Capture the cell that displays the provided text and extract its (X, Y) central coordinate. 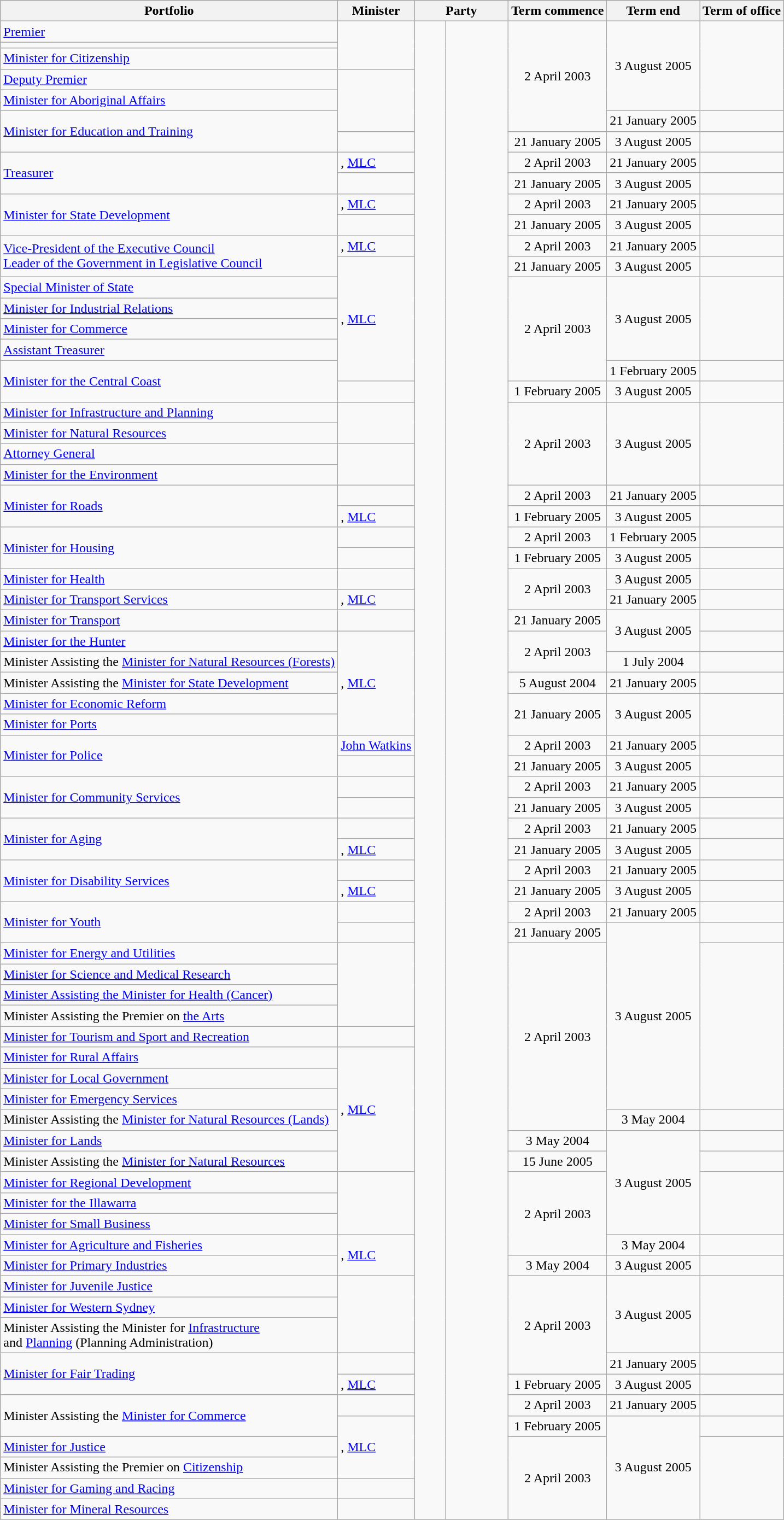
Minister for Transport (169, 621)
Minister for Disability Services (169, 880)
Minister for Aging (169, 839)
Minister for Regional Development (169, 1182)
Minister for Gaming and Racing (169, 1488)
Minister for Energy and Utilities (169, 954)
Minister for Citizenship (169, 59)
Minister for Agriculture and Fisheries (169, 1245)
Minister for Emergency Services (169, 1099)
Premier (169, 32)
Minister Assisting the Premier on the Arts (169, 1016)
Minister for Infrastructure and Planning (169, 412)
Minister for Science and Medical Research (169, 974)
1 July 2004 (653, 662)
Minister for Primary Industries (169, 1266)
Minister Assisting the Premier on Citizenship (169, 1468)
Minister for Ports (169, 724)
Treasurer (169, 173)
Term of office (742, 11)
Special Minister of State (169, 288)
Minister for Industrial Relations (169, 308)
Minister Assisting the Minister for Natural Resources (Forests) (169, 662)
Minister for Small Business (169, 1224)
Minister Assisting the Minister for Natural Resources (Lands) (169, 1120)
Term commence (558, 11)
Minister Assisting the Minister for Health (Cancer) (169, 995)
Vice-President of the Executive CouncilLeader of the Government in Legislative Council (169, 256)
Minister for Roads (169, 506)
Minister Assisting the Minister for State Development (169, 683)
Minister Assisting the Minister for Commerce (169, 1416)
Portfolio (169, 11)
Minister for Justice (169, 1447)
5 August 2004 (558, 683)
Minister Assisting the Minister for Natural Resources (169, 1161)
Minister for the Hunter (169, 641)
Minister for Commerce (169, 329)
Assistant Treasurer (169, 350)
Minister for the Environment (169, 475)
Minister for the Central Coast (169, 381)
Minister Assisting the Minister for Infrastructureand Planning (Planning Administration) (169, 1335)
Minister for Youth (169, 922)
Minister for Local Government (169, 1078)
Minister for Aboriginal Affairs (169, 100)
Minister for Lands (169, 1141)
Minister for the Illawarra (169, 1203)
15 June 2005 (558, 1161)
Minister for State Development (169, 214)
Minister for Education and Training (169, 131)
Minister for Health (169, 579)
John Watkins (376, 745)
Attorney General (169, 454)
Minister for Economic Reform (169, 704)
Minister for Housing (169, 547)
Minister for Mineral Resources (169, 1509)
Minister for Tourism and Sport and Recreation (169, 1037)
Minister for Fair Trading (169, 1374)
Minister for Community Services (169, 797)
Minister for Juvenile Justice (169, 1287)
Minister for Police (169, 756)
Minister for Natural Resources (169, 433)
Party (461, 11)
Minister for Transport Services (169, 600)
Deputy Premier (169, 79)
Minister (376, 11)
Minister for Western Sydney (169, 1307)
Term end (653, 11)
Minister for Rural Affairs (169, 1057)
